Scan for the cell matching the given text and deliver its (x, y) coordinate at center. 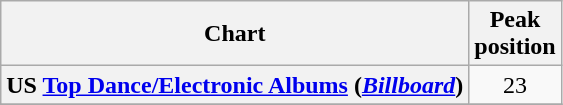
Chart (235, 34)
US Top Dance/Electronic Albums (Billboard) (235, 85)
Peakposition (515, 34)
23 (515, 85)
